Scan for the cell matching the given text and deliver its (x, y) coordinate at center. 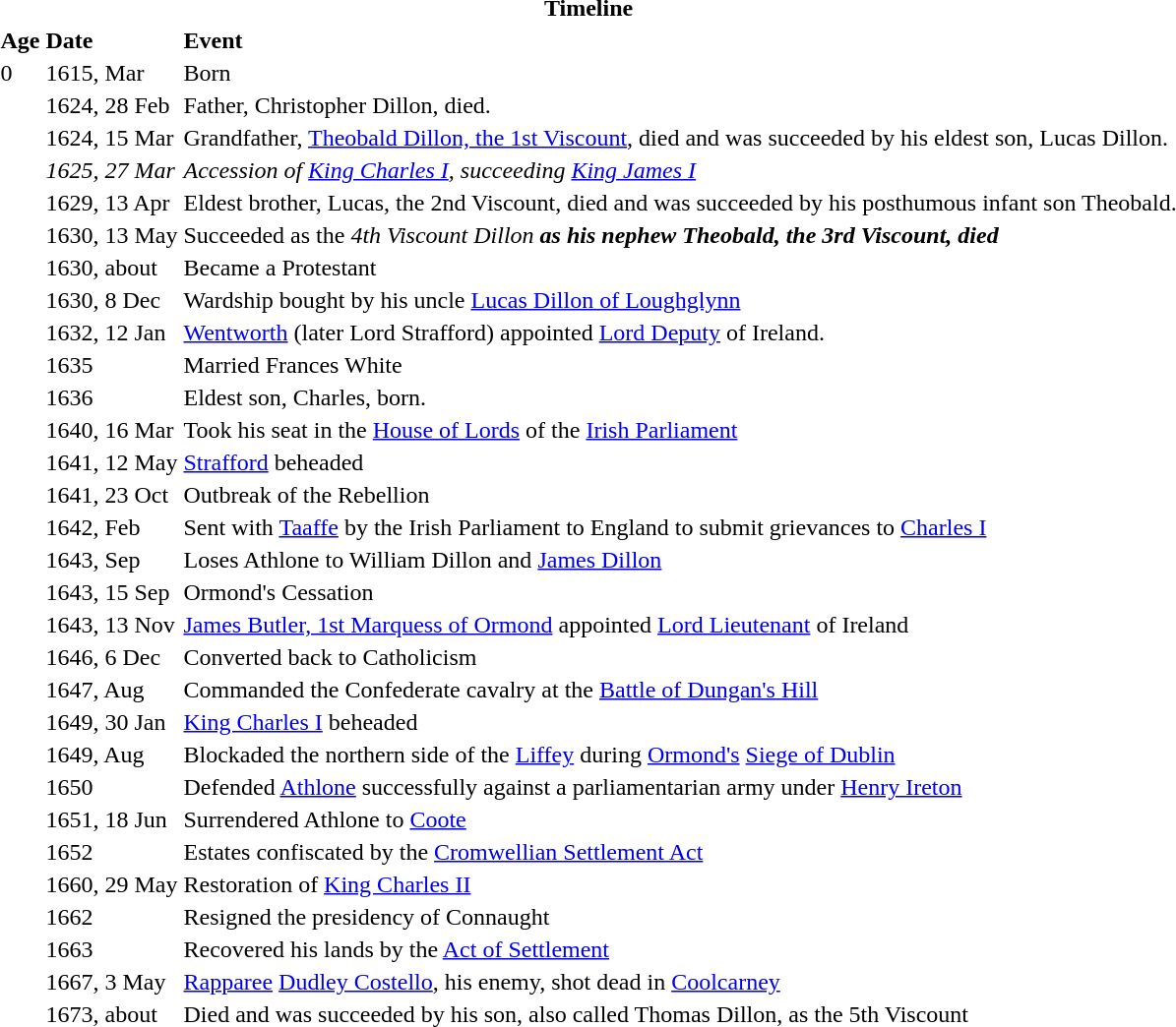
1667, 3 May (112, 982)
1643, 13 Nov (112, 625)
1646, 6 Dec (112, 657)
1632, 12 Jan (112, 332)
1662 (112, 917)
1660, 29 May (112, 884)
1647, Aug (112, 690)
1641, 23 Oct (112, 495)
1635 (112, 365)
1643, Sep (112, 560)
1642, Feb (112, 527)
1615, Mar (112, 73)
Date (112, 40)
1649, 30 Jan (112, 722)
1651, 18 Jun (112, 819)
1640, 16 Mar (112, 430)
1652 (112, 852)
1630, 8 Dec (112, 300)
1630, 13 May (112, 235)
1629, 13 Apr (112, 203)
1663 (112, 949)
1650 (112, 787)
1643, 15 Sep (112, 592)
1636 (112, 397)
1625, 27 Mar (112, 170)
1624, 28 Feb (112, 105)
1630, about (112, 268)
1649, Aug (112, 755)
1624, 15 Mar (112, 138)
1641, 12 May (112, 462)
